Return (X, Y) of the center of cell containing provided text 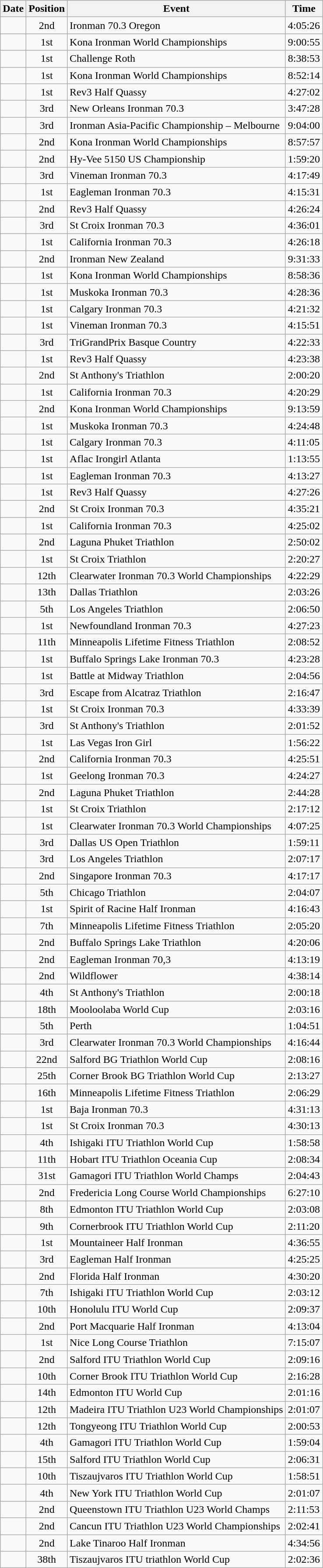
2:04:43 (304, 1176)
4:20:06 (304, 942)
2:06:31 (304, 1459)
13th (47, 592)
1:59:04 (304, 1443)
Tiszaujvaros ITU Triathlon World Cup (177, 1476)
4:28:36 (304, 292)
4:11:05 (304, 442)
Ironman Asia-Pacific Championship – Melbourne (177, 125)
2:01:16 (304, 1393)
9:00:55 (304, 42)
2:04:56 (304, 676)
1:13:55 (304, 459)
Perth (177, 1026)
8th (47, 1209)
2:13:27 (304, 1076)
Aflac Irongirl Atlanta (177, 459)
4:38:14 (304, 976)
4:35:21 (304, 509)
Tongyeong ITU Triathlon World Cup (177, 1426)
Mountaineer Half Ironman (177, 1242)
2:06:50 (304, 609)
Eagleman Ironman 70,3 (177, 959)
18th (47, 1009)
4:30:13 (304, 1126)
Ironman New Zealand (177, 259)
4:13:27 (304, 475)
Baja Ironman 70.3 (177, 1109)
4:34:56 (304, 1543)
4:17:17 (304, 876)
9:04:00 (304, 125)
31st (47, 1176)
4:26:24 (304, 209)
2:11:20 (304, 1226)
14th (47, 1393)
2:44:28 (304, 793)
Gamagori ITU Triathlon World Cup (177, 1443)
Dallas Triathlon (177, 592)
Buffalo Springs Lake Ironman 70.3 (177, 659)
4:13:04 (304, 1326)
4:36:55 (304, 1242)
22nd (47, 1059)
Madeira ITU Triathlon U23 World Championships (177, 1409)
Event (177, 9)
4:23:28 (304, 659)
4:26:18 (304, 242)
4:30:20 (304, 1276)
2:00:53 (304, 1426)
2:08:16 (304, 1059)
4:24:27 (304, 776)
9:13:59 (304, 409)
2:50:02 (304, 542)
Dallas US Open Triathlon (177, 842)
4:05:26 (304, 25)
2:09:37 (304, 1310)
Chicago Triathlon (177, 892)
4:23:38 (304, 359)
2:01:52 (304, 726)
Newfoundland Ironman 70.3 (177, 626)
Ironman 70.3 Oregon (177, 25)
2:08:34 (304, 1159)
TriGrandPrix Basque Country (177, 342)
1:56:22 (304, 743)
4:15:31 (304, 192)
4:25:51 (304, 759)
9th (47, 1226)
2:03:16 (304, 1009)
Edmonton ITU World Cup (177, 1393)
4:27:23 (304, 626)
Corner Brook ITU Triathlon World Cup (177, 1376)
Battle at Midway Triathlon (177, 676)
Cornerbrook ITU Triathlon World Cup (177, 1226)
4:13:19 (304, 959)
Escape from Alcatraz Triathlon (177, 692)
2:03:26 (304, 592)
2:16:47 (304, 692)
4:07:25 (304, 826)
Date (13, 9)
2:06:29 (304, 1093)
1:58:51 (304, 1476)
1:04:51 (304, 1026)
2:00:18 (304, 992)
Florida Half Ironman (177, 1276)
Tiszaujvaros ITU triathlon World Cup (177, 1560)
9:31:33 (304, 259)
Corner Brook BG Triathlon World Cup (177, 1076)
6:27:10 (304, 1193)
Port Macquarie Half Ironman (177, 1326)
Fredericia Long Course World Championships (177, 1193)
Challenge Roth (177, 59)
4:25:02 (304, 526)
8:57:57 (304, 142)
Wildflower (177, 976)
1:58:58 (304, 1143)
4:33:39 (304, 709)
2:16:28 (304, 1376)
Salford BG Triathlon World Cup (177, 1059)
2:00:20 (304, 375)
Mooloolaba World Cup (177, 1009)
8:58:36 (304, 276)
4:25:25 (304, 1259)
4:15:51 (304, 326)
Buffalo Springs Lake Triathlon (177, 942)
8:52:14 (304, 75)
Las Vegas Iron Girl (177, 743)
Gamagori ITU Triathlon World Champs (177, 1176)
2:02:41 (304, 1526)
4:22:29 (304, 576)
Hy-Vee 5150 US Championship (177, 159)
Spirit of Racine Half Ironman (177, 909)
7:15:07 (304, 1343)
Cancun ITU Triathlon U23 World Championships (177, 1526)
2:07:17 (304, 859)
4:31:13 (304, 1109)
2:05:20 (304, 926)
4:36:01 (304, 226)
15th (47, 1459)
Time (304, 9)
1:59:11 (304, 842)
2:02:36 (304, 1560)
Queenstown ITU Triathlon U23 World Champs (177, 1509)
2:03:08 (304, 1209)
4:20:29 (304, 392)
New York ITU Triathlon World Cup (177, 1493)
4:16:44 (304, 1043)
Eagleman Half Ironman (177, 1259)
Singapore Ironman 70.3 (177, 876)
2:04:07 (304, 892)
Geelong Ironman 70.3 (177, 776)
25th (47, 1076)
4:22:33 (304, 342)
2:20:27 (304, 559)
New Orleans Ironman 70.3 (177, 109)
Lake Tinaroo Half Ironman (177, 1543)
Edmonton ITU Triathlon World Cup (177, 1209)
38th (47, 1560)
Honolulu ITU World Cup (177, 1310)
4:24:48 (304, 425)
16th (47, 1093)
4:27:02 (304, 92)
1:59:20 (304, 159)
2:08:52 (304, 642)
4:17:49 (304, 175)
4:27:26 (304, 492)
Hobart ITU Triathlon Oceania Cup (177, 1159)
4:16:43 (304, 909)
8:38:53 (304, 59)
Nice Long Course Triathlon (177, 1343)
2:09:16 (304, 1359)
2:17:12 (304, 809)
Position (47, 9)
4:21:32 (304, 309)
2:03:12 (304, 1293)
2:11:53 (304, 1509)
3:47:28 (304, 109)
